For the text-containing cell, return its midpoint in [x, y] coordinate format. 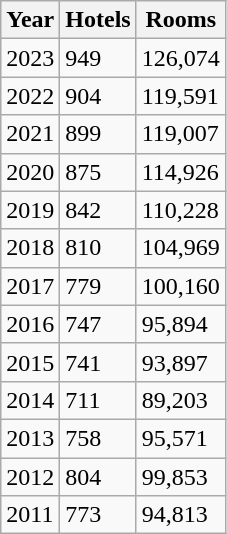
711 [98, 400]
2013 [30, 438]
95,571 [180, 438]
Year [30, 20]
104,969 [180, 248]
875 [98, 172]
2011 [30, 515]
126,074 [180, 58]
Rooms [180, 20]
779 [98, 286]
114,926 [180, 172]
2020 [30, 172]
949 [98, 58]
94,813 [180, 515]
773 [98, 515]
119,007 [180, 134]
899 [98, 134]
2021 [30, 134]
2019 [30, 210]
2012 [30, 477]
95,894 [180, 324]
741 [98, 362]
758 [98, 438]
2017 [30, 286]
842 [98, 210]
Hotels [98, 20]
100,160 [180, 286]
110,228 [180, 210]
810 [98, 248]
2015 [30, 362]
804 [98, 477]
119,591 [180, 96]
2014 [30, 400]
904 [98, 96]
93,897 [180, 362]
2018 [30, 248]
99,853 [180, 477]
747 [98, 324]
2023 [30, 58]
89,203 [180, 400]
2022 [30, 96]
2016 [30, 324]
